Return the (X, Y) coordinate for the center point of the cell that contains the specified text.  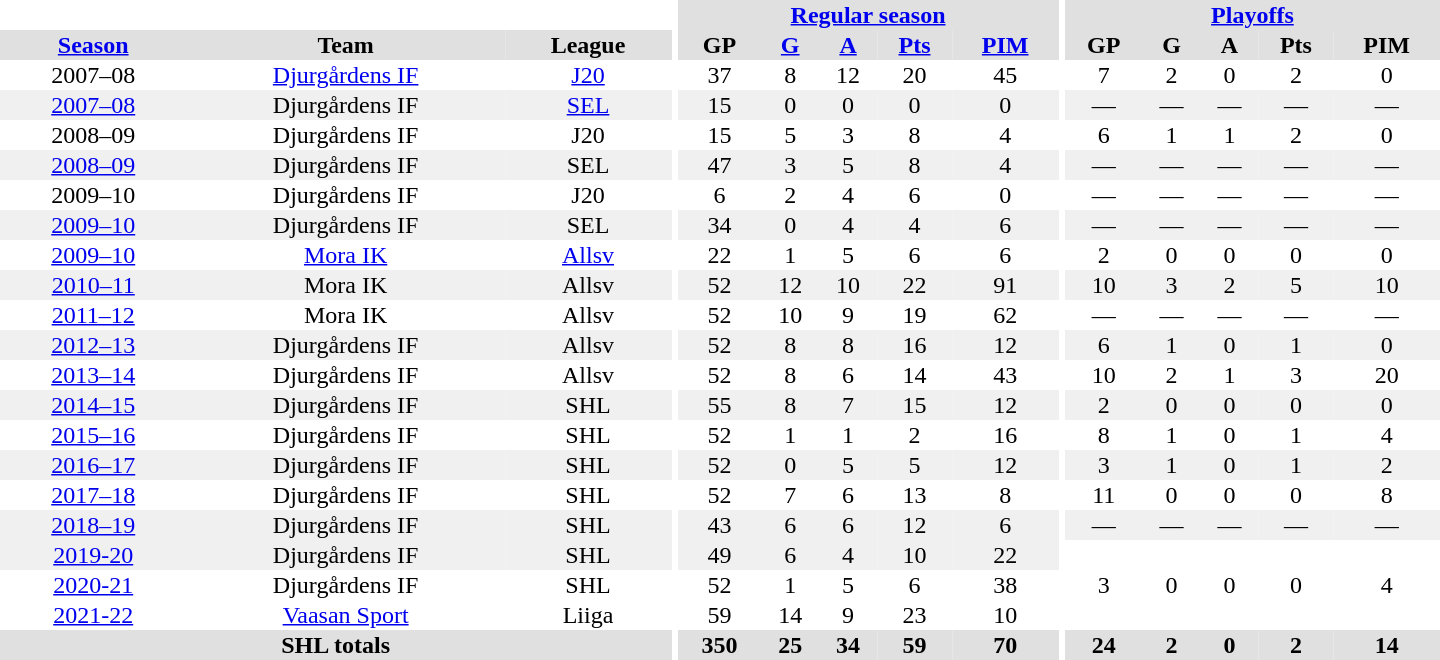
Season (93, 45)
SHL totals (336, 645)
2020-21 (93, 585)
2011–12 (93, 315)
2015–16 (93, 435)
2017–18 (93, 495)
37 (720, 75)
2018–19 (93, 525)
Playoffs (1252, 15)
Vaasan Sport (345, 615)
91 (1005, 285)
70 (1005, 645)
Liiga (588, 615)
League (588, 45)
55 (720, 405)
25 (790, 645)
2012–13 (93, 345)
47 (720, 165)
38 (1005, 585)
2010–11 (93, 285)
11 (1104, 495)
2016–17 (93, 465)
19 (914, 315)
24 (1104, 645)
45 (1005, 75)
2019-20 (93, 555)
2021-22 (93, 615)
350 (720, 645)
49 (720, 555)
Team (345, 45)
23 (914, 615)
13 (914, 495)
62 (1005, 315)
2013–14 (93, 375)
Regular season (868, 15)
2014–15 (93, 405)
